Output the (x, y) coordinate of the center of the cell containing the given text.  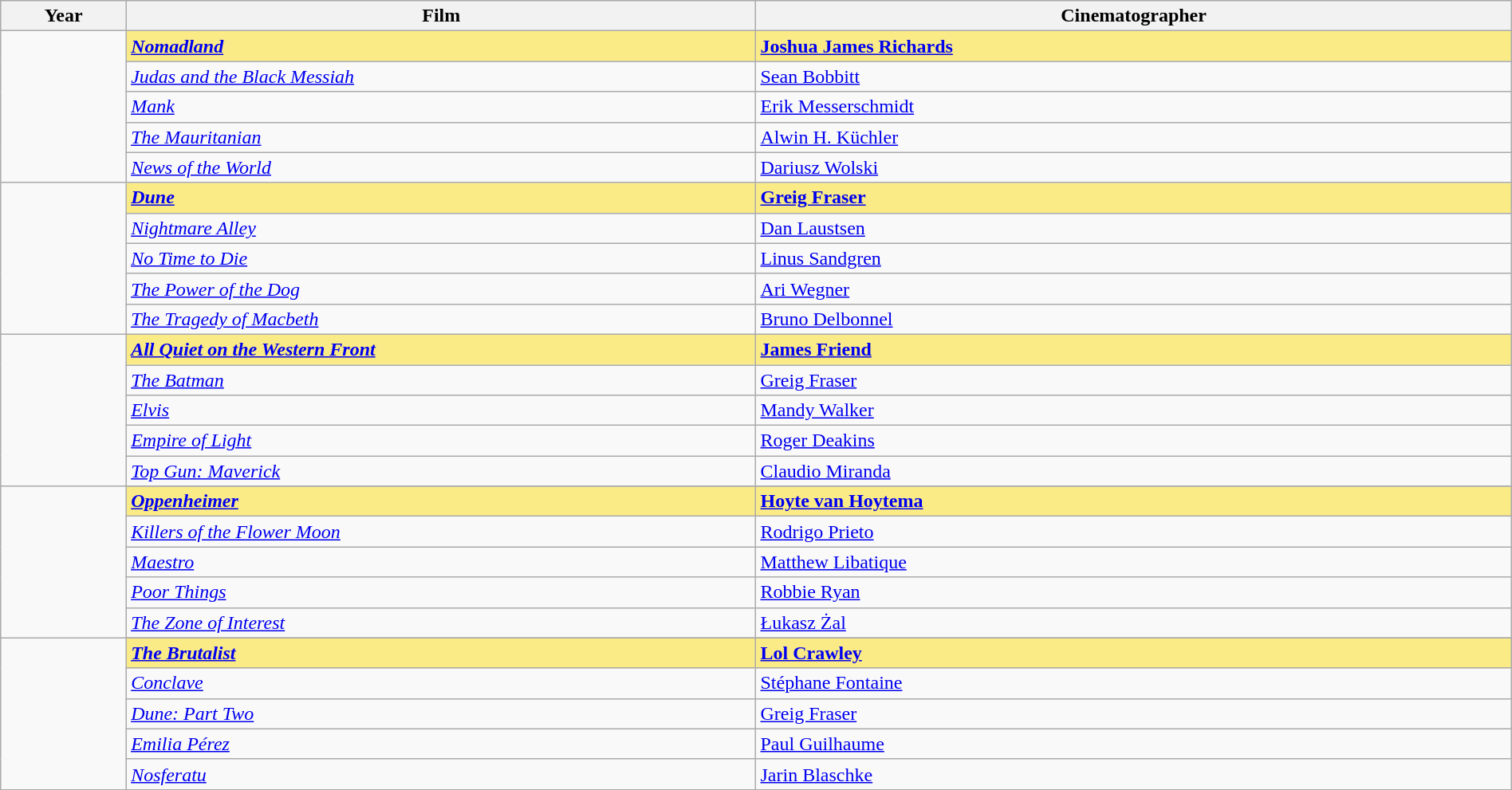
Ari Wegner (1134, 289)
Rodrigo Prieto (1134, 532)
Emilia Pérez (442, 744)
Erik Messerschmidt (1134, 107)
Film (442, 16)
Dariusz Wolski (1134, 167)
Roger Deakins (1134, 441)
Cinematographer (1134, 16)
Linus Sandgren (1134, 258)
All Quiet on the Western Front (442, 349)
The Mauritanian (442, 137)
Paul Guilhaume (1134, 744)
Lol Crawley (1134, 653)
Dune (442, 198)
News of the World (442, 167)
Sean Bobbitt (1134, 77)
No Time to Die (442, 258)
Bruno Delbonnel (1134, 319)
The Zone of Interest (442, 623)
Conclave (442, 683)
Empire of Light (442, 441)
Stéphane Fontaine (1134, 683)
Maestro (442, 562)
Nomadland (442, 46)
James Friend (1134, 349)
Nightmare Alley (442, 228)
Elvis (442, 411)
Judas and the Black Messiah (442, 77)
Jarin Blaschke (1134, 774)
Claudio Miranda (1134, 471)
Mandy Walker (1134, 411)
Top Gun: Maverick (442, 471)
Łukasz Żal (1134, 623)
Killers of the Flower Moon (442, 532)
Alwin H. Küchler (1134, 137)
Year (64, 16)
Dan Laustsen (1134, 228)
Matthew Libatique (1134, 562)
Poor Things (442, 592)
The Brutalist (442, 653)
The Batman (442, 380)
The Power of the Dog (442, 289)
Mank (442, 107)
The Tragedy of Macbeth (442, 319)
Joshua James Richards (1134, 46)
Hoyte van Hoytema (1134, 501)
Nosferatu (442, 774)
Robbie Ryan (1134, 592)
Oppenheimer (442, 501)
Dune: Part Two (442, 713)
